Output the [x, y] coordinate of the center of the cell containing the given text.  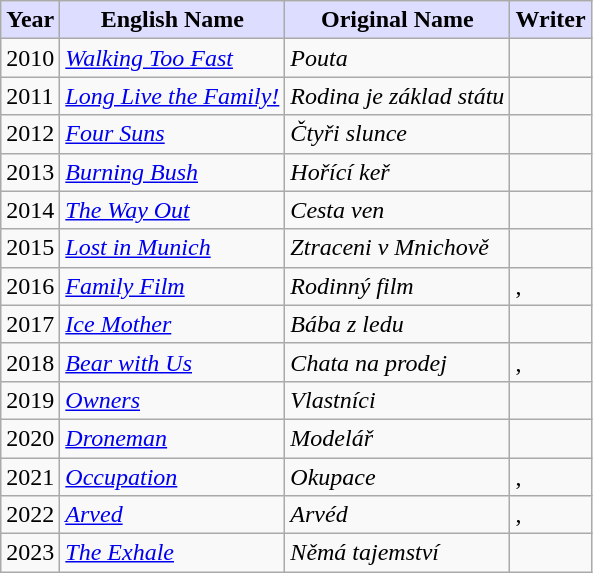
Arved [172, 515]
Cesta ven [398, 210]
2016 [30, 286]
Family Film [172, 286]
2017 [30, 324]
Rodina je základ státu [398, 96]
Okupace [398, 477]
2013 [30, 172]
2018 [30, 362]
Modelář [398, 438]
Bear with Us [172, 362]
2014 [30, 210]
2023 [30, 553]
Rodinný film [398, 286]
Čtyři slunce [398, 134]
Walking Too Fast [172, 58]
Vlastníci [398, 400]
English Name [172, 20]
Burning Bush [172, 172]
Year [30, 20]
Droneman [172, 438]
The Exhale [172, 553]
2015 [30, 248]
2012 [30, 134]
Original Name [398, 20]
2010 [30, 58]
Bába z ledu [398, 324]
Chata na prodej [398, 362]
2011 [30, 96]
2021 [30, 477]
Ice Mother [172, 324]
Occupation [172, 477]
The Way Out [172, 210]
Writer [550, 20]
Long Live the Family! [172, 96]
Four Suns [172, 134]
Pouta [398, 58]
Hořící keř [398, 172]
2022 [30, 515]
Arvéd [398, 515]
Ztraceni v Mnichově [398, 248]
Lost in Munich [172, 248]
Owners [172, 400]
Němá tajemství [398, 553]
2020 [30, 438]
2019 [30, 400]
